Locate the cell with the specified text and output its [x, y] center coordinate. 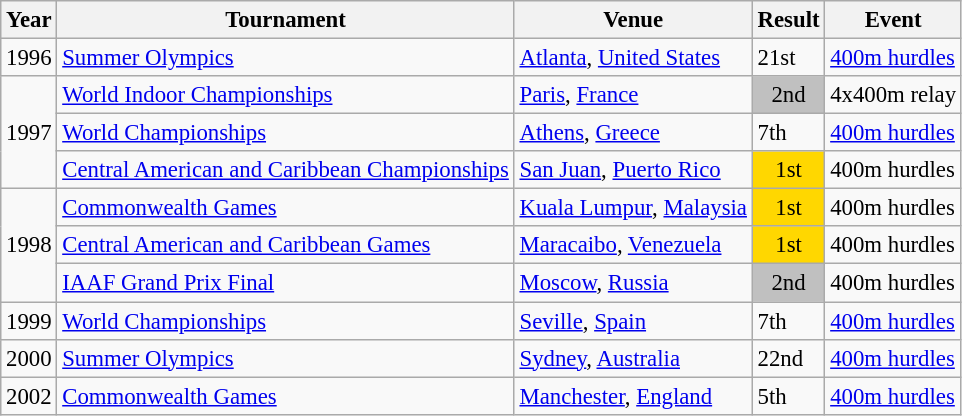
Venue [633, 20]
21st [788, 58]
Kuala Lumpur, Malaysia [633, 208]
Maracaibo, Venezuela [633, 245]
Result [788, 20]
2002 [29, 396]
2000 [29, 358]
Event [893, 20]
Seville, Spain [633, 321]
Moscow, Russia [633, 283]
Atlanta, United States [633, 58]
Central American and Caribbean Championships [286, 170]
1999 [29, 321]
Year [29, 20]
4x400m relay [893, 95]
Tournament [286, 20]
World Indoor Championships [286, 95]
Manchester, England [633, 396]
San Juan, Puerto Rico [633, 170]
1997 [29, 132]
5th [788, 396]
1996 [29, 58]
Central American and Caribbean Games [286, 245]
1998 [29, 246]
22nd [788, 358]
Sydney, Australia [633, 358]
Paris, France [633, 95]
IAAF Grand Prix Final [286, 283]
Athens, Greece [633, 133]
